Locate the cell with the specified text and output its (x, y) center coordinate. 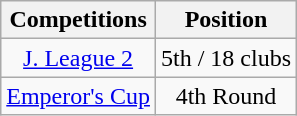
Position (226, 20)
Emperor's Cup (78, 96)
J. League 2 (78, 58)
4th Round (226, 96)
5th / 18 clubs (226, 58)
Competitions (78, 20)
